Scan for the cell matching the given text and deliver its (x, y) coordinate at center. 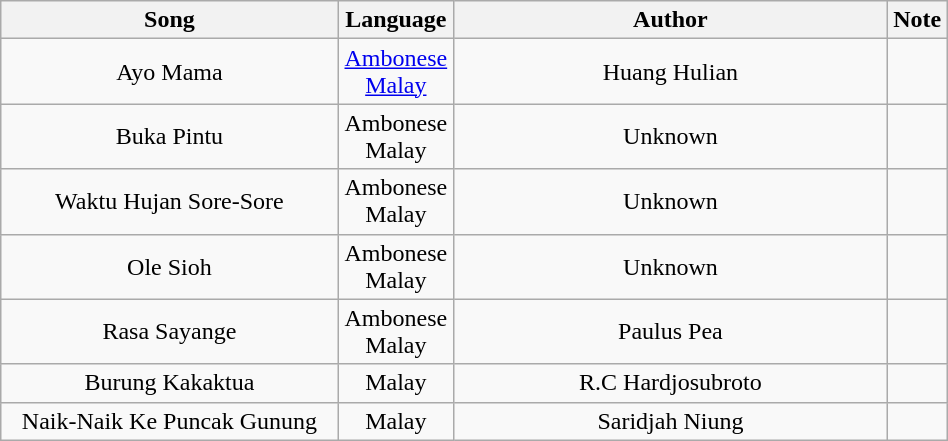
Ayo Mama (170, 72)
Naik-Naik Ke Puncak Gunung (170, 421)
Rasa Sayange (170, 332)
Author (671, 20)
Huang Hulian (671, 72)
Ole Sioh (170, 266)
Saridjah Niung (671, 421)
Buka Pintu (170, 136)
Note (917, 20)
Waktu Hujan Sore-Sore (170, 202)
R.C Hardjosubroto (671, 383)
Language (396, 20)
Song (170, 20)
Paulus Pea (671, 332)
Burung Kakaktua (170, 383)
